Identify which cell holds the provided text, then report its (x, y) central coordinate. 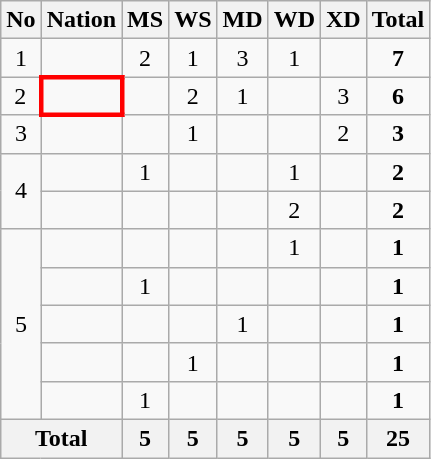
7 (398, 58)
No (21, 20)
6 (398, 96)
WS (193, 20)
4 (21, 191)
25 (398, 438)
MS (146, 20)
MD (242, 20)
XD (344, 20)
WD (294, 20)
Nation (81, 20)
